Scan for the cell matching the given text and deliver its [X, Y] coordinate at center. 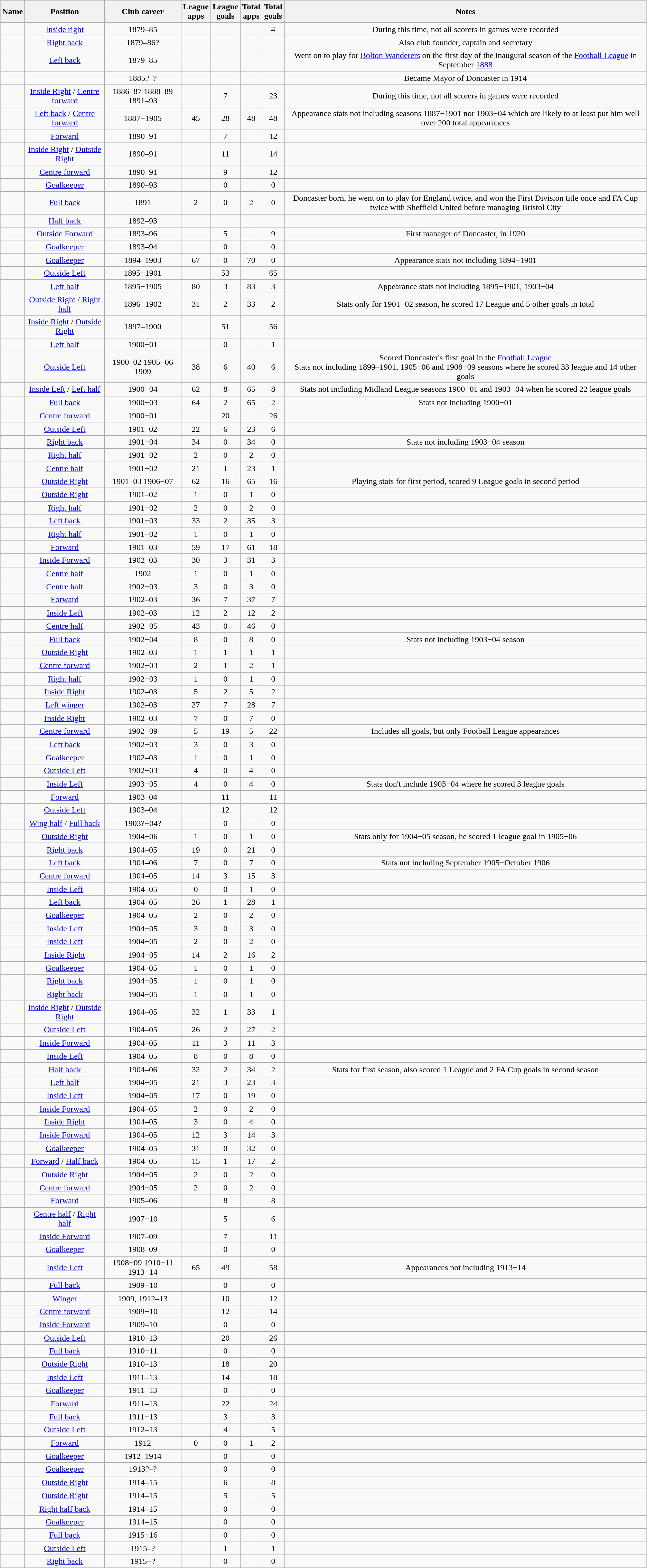
1901–03 [143, 547]
24 [273, 1404]
Includes all goals, but only Football League appearances [465, 731]
49 [225, 1267]
1908−09 1910−11 1913−14 [143, 1267]
Leaguegoals [225, 12]
59 [196, 547]
1902 [143, 573]
Club career [143, 12]
1907–09 [143, 1236]
Appearance stats not including 1895−1901, 1903−04 [465, 286]
Also club founder, captain and secretary [465, 42]
1902−09 [143, 731]
1879–86? [143, 42]
Appearance stats not including 1894−1901 [465, 260]
1895−1901 [143, 273]
1891 [143, 202]
51 [225, 327]
1896−1902 [143, 304]
36 [196, 600]
1905–06 [143, 1201]
1909, 1912–13 [143, 1298]
Appearances not including 1913−14 [465, 1267]
1885?–? [143, 78]
53 [225, 273]
Totalapps [251, 12]
1903?−04? [143, 823]
1915–? [143, 1548]
Stats only for 1904−05 season, he scored 1 league goal in 1905−06 [465, 836]
Winger [65, 1298]
1900–02 1905−06 1909 [143, 367]
67 [196, 260]
1900−04 [143, 389]
1892–93 [143, 221]
80 [196, 286]
Totalgoals [273, 12]
1908–09 [143, 1249]
1901–03 1906−07 [143, 482]
43 [196, 626]
1901−04 [143, 442]
1900−03 [143, 402]
40 [251, 367]
Outside Forward [65, 234]
1890–93 [143, 185]
Inside Right / Centre forward [65, 96]
56 [273, 327]
Inside right [65, 29]
58 [273, 1267]
Stats don't include 1903−04 where he scored 3 league goals [465, 784]
Stats not including 1900−01 [465, 402]
1904−06 [143, 836]
Stats for first season, also scored 1 League and 2 FA Cup goals in second season [465, 1069]
Centre half / Right half [65, 1219]
35 [251, 521]
1902−05 [143, 626]
1894–1903 [143, 260]
Left back / Centre forward [65, 118]
30 [196, 560]
1912 [143, 1443]
Notes [465, 12]
1903−05 [143, 784]
Appearance stats not including seasons 1887−1901 nor 1903−04 which are likely to at least put him well over 200 total appearances [465, 118]
1895−1905 [143, 286]
1886–87 1888–89 1891–93 [143, 96]
70 [251, 260]
37 [251, 600]
1893–94 [143, 247]
1912–1914 [143, 1456]
1902−04 [143, 639]
46 [251, 626]
Stats only for 1901−02 season, he scored 17 League and 5 other goals in total [465, 304]
1893–96 [143, 234]
Name [12, 12]
1910−11 [143, 1351]
1913?–? [143, 1469]
First manager of Doncaster, in 1920 [465, 234]
1915−16 [143, 1535]
61 [251, 547]
1915−? [143, 1561]
Wing half / Full back [65, 823]
1907−10 [143, 1219]
1901−03 [143, 521]
Right half back [65, 1509]
Stats not including September 1905−October 1906 [465, 863]
1887−1905 [143, 118]
83 [251, 286]
Position [65, 12]
Leagueapps [196, 12]
38 [196, 367]
1909–10 [143, 1324]
1911−13 [143, 1417]
Outside Right / Right half [65, 304]
Went on to play for Bolton Wanderers on the first day of the inaugural season of the Football League in September 1888 [465, 60]
Forward / Half back [65, 1161]
Playing stats for first period, scored 9 League goals in second period [465, 482]
1912–13 [143, 1430]
Left winger [65, 705]
45 [196, 118]
64 [196, 402]
1897–1900 [143, 327]
Inside Left / Left half [65, 389]
Stats not including Midland League seasons 1900−01 and 1903−04 when he scored 22 league goals [465, 389]
Became Mayor of Doncaster in 1914 [465, 78]
10 [225, 1298]
